Search for the cell housing the specified text and yield its [x, y] center coordinate. 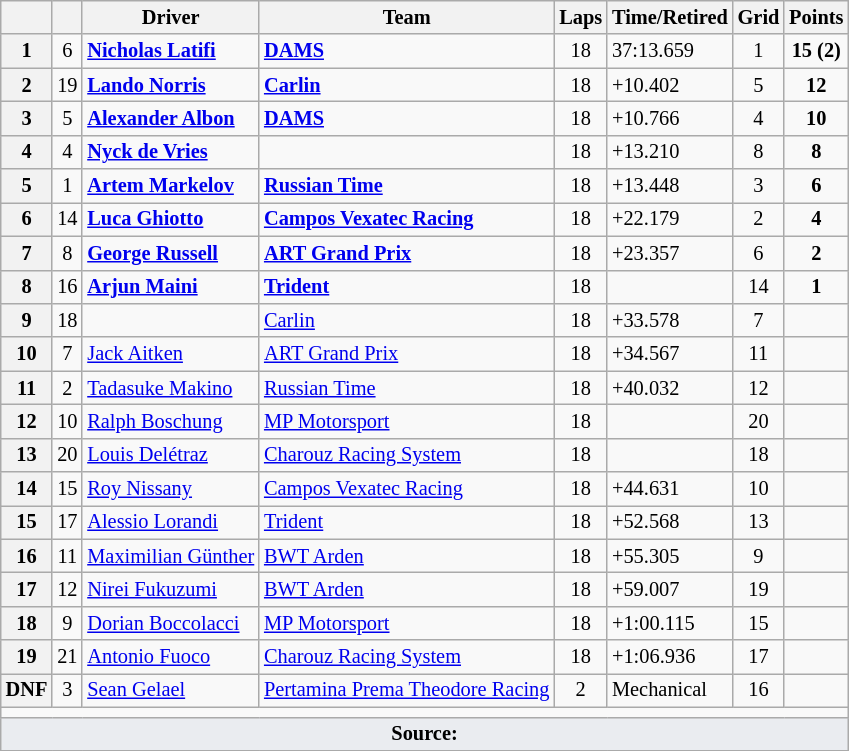
Lando Norris [170, 85]
+40.032 [670, 388]
+13.210 [670, 152]
+59.007 [670, 589]
+10.766 [670, 118]
Pertamina Prema Theodore Racing [406, 690]
21 [67, 657]
Louis Delétraz [170, 455]
Grid [759, 17]
+33.578 [670, 320]
Team [406, 17]
Arjun Maini [170, 287]
+1:06.936 [670, 657]
Jack Aitken [170, 354]
Source: [425, 734]
Nyck de Vries [170, 152]
Dorian Boccolacci [170, 623]
+22.179 [670, 219]
Mechanical [670, 690]
Ralph Boschung [170, 421]
Luca Ghiotto [170, 219]
George Russell [170, 253]
Alessio Lorandi [170, 522]
Antonio Fuoco [170, 657]
Sean Gelael [170, 690]
Tadasuke Makino [170, 388]
15 (2) [816, 51]
Maximilian Günther [170, 556]
Laps [580, 17]
+10.402 [670, 85]
37:13.659 [670, 51]
Nirei Fukuzumi [170, 589]
+55.305 [670, 556]
+34.567 [670, 354]
DNF [27, 690]
Alexander Albon [170, 118]
+44.631 [670, 489]
Time/Retired [670, 17]
+13.448 [670, 186]
Points [816, 17]
Nicholas Latifi [170, 51]
Artem Markelov [170, 186]
Driver [170, 17]
+52.568 [670, 522]
Roy Nissany [170, 489]
+1:00.115 [670, 623]
+23.357 [670, 253]
